Extract the [x, y] coordinate from the center of the cell holding the provided text.  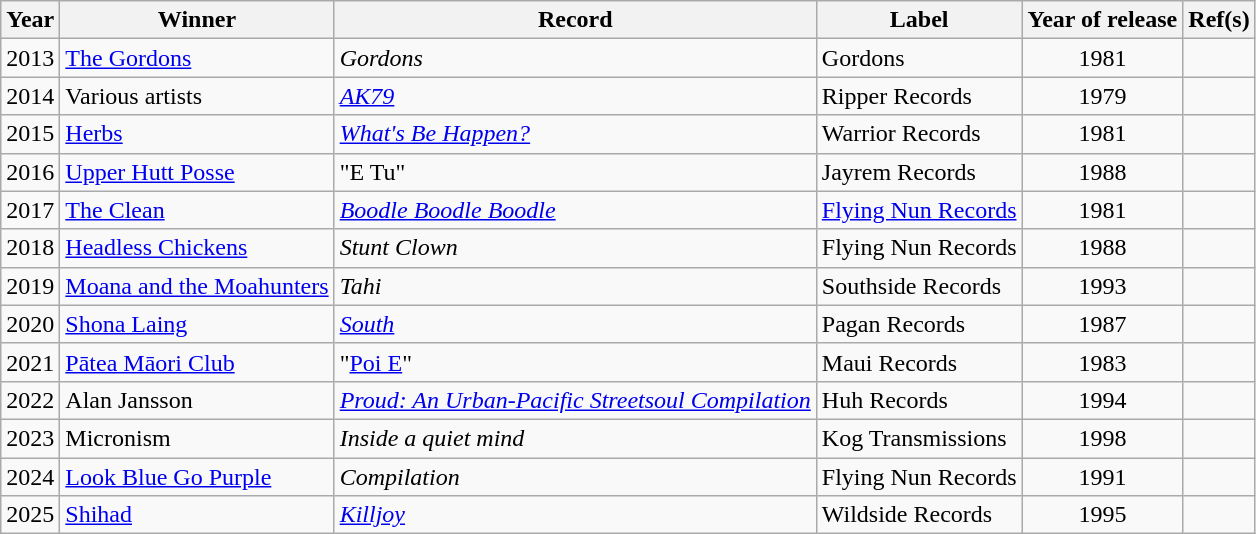
Wildside Records [919, 515]
1987 [1102, 324]
Southside Records [919, 286]
Winner [197, 20]
South [575, 324]
Year of release [1102, 20]
Ref(s) [1219, 20]
Proud: An Urban-Pacific Streetsoul Compilation [575, 400]
1979 [1102, 96]
Micronism [197, 438]
Maui Records [919, 362]
2018 [30, 248]
Shona Laing [197, 324]
2019 [30, 286]
Look Blue Go Purple [197, 477]
1991 [1102, 477]
Killjoy [575, 515]
Alan Jansson [197, 400]
1993 [1102, 286]
Record [575, 20]
The Clean [197, 210]
Label [919, 20]
What's Be Happen? [575, 134]
Huh Records [919, 400]
The Gordons [197, 58]
Compilation [575, 477]
Ripper Records [919, 96]
Inside a quiet mind [575, 438]
2017 [30, 210]
2016 [30, 172]
2015 [30, 134]
2014 [30, 96]
Upper Hutt Posse [197, 172]
AK79 [575, 96]
Various artists [197, 96]
Moana and the Moahunters [197, 286]
Kog Transmissions [919, 438]
Boodle Boodle Boodle [575, 210]
2025 [30, 515]
"Poi E" [575, 362]
2023 [30, 438]
Pagan Records [919, 324]
1994 [1102, 400]
Year [30, 20]
2013 [30, 58]
Warrior Records [919, 134]
1998 [1102, 438]
2021 [30, 362]
Stunt Clown [575, 248]
1983 [1102, 362]
Headless Chickens [197, 248]
Pātea Māori Club [197, 362]
2024 [30, 477]
2022 [30, 400]
Herbs [197, 134]
Jayrem Records [919, 172]
Shihad [197, 515]
"E Tu" [575, 172]
1995 [1102, 515]
Tahi [575, 286]
2020 [30, 324]
